From the cell containing the given text, extract its center point as [X, Y] coordinate. 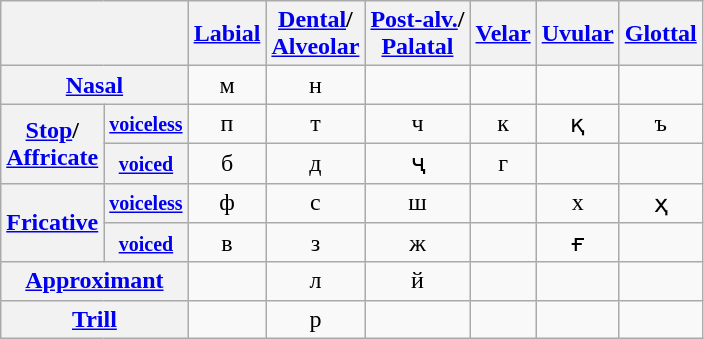
й [418, 281]
Approximant [94, 281]
Stop/Affricate [52, 144]
д [316, 163]
ҳ [660, 203]
х [578, 203]
ш [418, 203]
Labial [227, 34]
Uvular [578, 34]
п [227, 124]
с [316, 203]
Trill [94, 319]
м [227, 85]
қ [578, 124]
ж [418, 243]
к [503, 124]
Dental/Alveolar [316, 34]
ъ [660, 124]
ф [227, 203]
н [316, 85]
Nasal [94, 85]
б [227, 163]
л [316, 281]
з [316, 243]
Velar [503, 34]
Post-alv./Palatal [418, 34]
р [316, 319]
г [503, 163]
Glottal [660, 34]
ғ [578, 243]
в [227, 243]
т [316, 124]
ч [418, 124]
ҷ [418, 163]
Fricative [52, 222]
